Detect which cell encompasses the target text, then output its (X, Y) center coordinate. 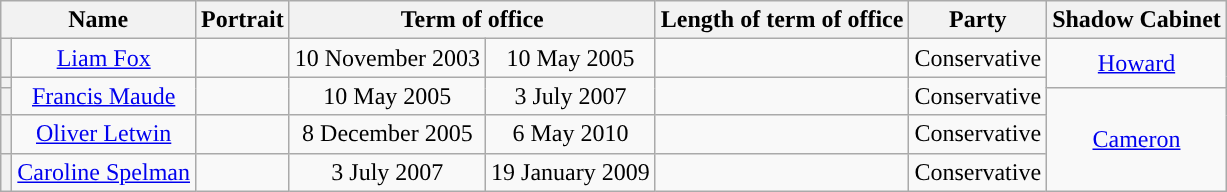
6 May 2010 (571, 134)
10 November 2003 (387, 58)
Length of term of office (782, 20)
Party (978, 20)
Name (98, 20)
8 December 2005 (387, 134)
Francis Maude (104, 96)
Caroline Spelman (104, 172)
Term of office (472, 20)
Portrait (243, 20)
Cameron (1137, 140)
Howard (1137, 64)
Liam Fox (104, 58)
19 January 2009 (571, 172)
Shadow Cabinet (1137, 20)
Oliver Letwin (104, 134)
